Identify which cell holds the provided text, then report its [X, Y] central coordinate. 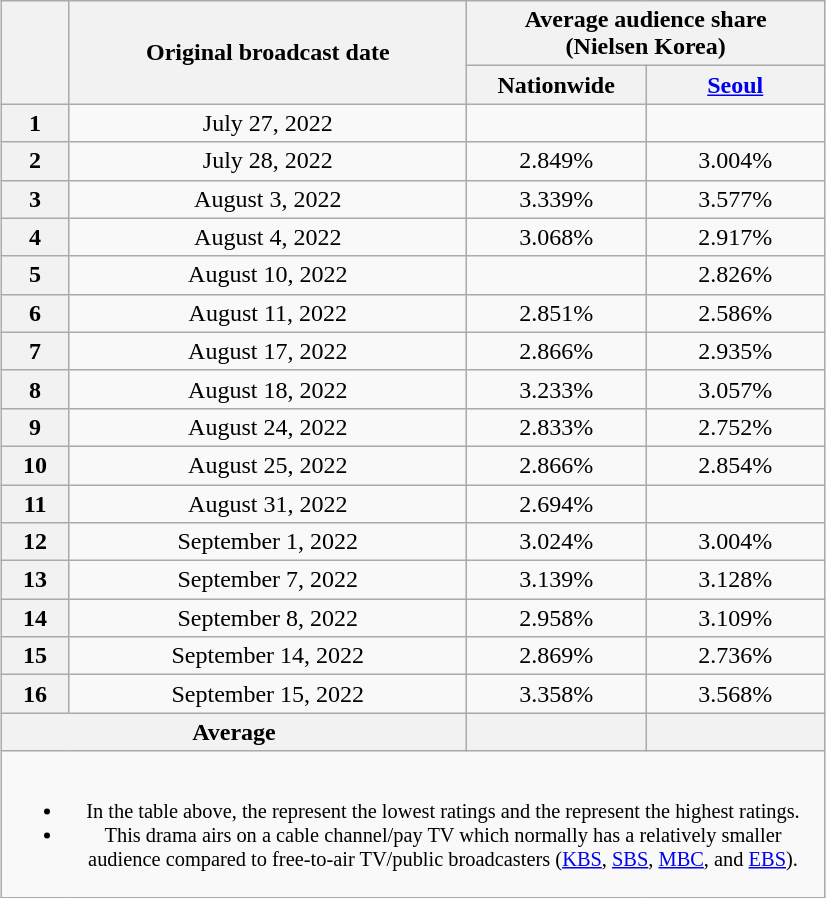
7 [35, 351]
August 11, 2022 [268, 313]
11 [35, 503]
August 10, 2022 [268, 275]
September 7, 2022 [268, 580]
August 3, 2022 [268, 199]
August 25, 2022 [268, 465]
3.568% [736, 694]
2.694% [556, 503]
2.935% [736, 351]
August 31, 2022 [268, 503]
15 [35, 656]
3.128% [736, 580]
September 14, 2022 [268, 656]
September 1, 2022 [268, 542]
3.024% [556, 542]
3.068% [556, 237]
4 [35, 237]
Seoul [736, 85]
3.577% [736, 199]
Average [234, 732]
September 8, 2022 [268, 618]
5 [35, 275]
August 24, 2022 [268, 427]
2.849% [556, 161]
3.057% [736, 389]
9 [35, 427]
2.833% [556, 427]
13 [35, 580]
2.869% [556, 656]
3.233% [556, 389]
2.851% [556, 313]
2.917% [736, 237]
Original broadcast date [268, 52]
2.958% [556, 618]
3.358% [556, 694]
2.826% [736, 275]
August 18, 2022 [268, 389]
July 27, 2022 [268, 123]
6 [35, 313]
Nationwide [556, 85]
2.752% [736, 427]
3.139% [556, 580]
2.586% [736, 313]
14 [35, 618]
3 [35, 199]
10 [35, 465]
July 28, 2022 [268, 161]
8 [35, 389]
Average audience share(Nielsen Korea) [646, 34]
12 [35, 542]
2.736% [736, 656]
September 15, 2022 [268, 694]
3.339% [556, 199]
August 4, 2022 [268, 237]
August 17, 2022 [268, 351]
1 [35, 123]
16 [35, 694]
2 [35, 161]
3.109% [736, 618]
2.854% [736, 465]
